From the cell containing the given text, extract its center point as (x, y) coordinate. 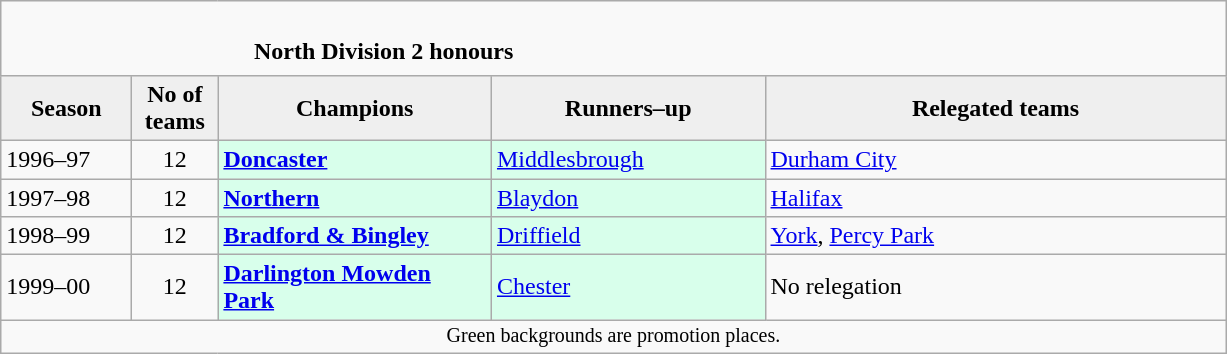
Season (66, 108)
Halifax (996, 197)
No relegation (996, 288)
No of teams (175, 108)
Green backgrounds are promotion places. (614, 336)
1996–97 (66, 159)
Darlington Mowden Park (355, 288)
Northern (355, 197)
Champions (355, 108)
Driffield (628, 236)
1998–99 (66, 236)
Relegated teams (996, 108)
York, Percy Park (996, 236)
Runners–up (628, 108)
1997–98 (66, 197)
Bradford & Bingley (355, 236)
1999–00 (66, 288)
Blaydon (628, 197)
Chester (628, 288)
Middlesbrough (628, 159)
Doncaster (355, 159)
Durham City (996, 159)
